Extract the (X, Y) coordinate from the center of the cell holding the provided text.  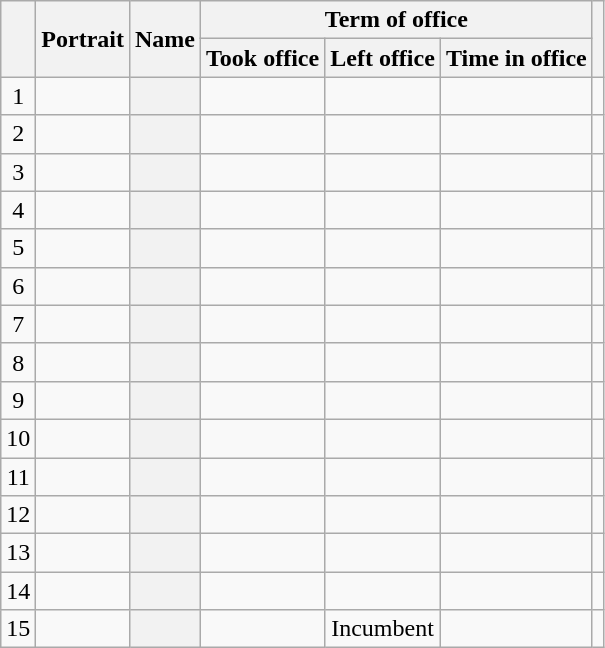
2 (18, 134)
Name (164, 39)
13 (18, 553)
6 (18, 286)
Left office (383, 58)
5 (18, 248)
10 (18, 438)
12 (18, 515)
9 (18, 400)
Incumbent (383, 629)
3 (18, 172)
14 (18, 591)
Portrait (83, 39)
7 (18, 324)
Time in office (516, 58)
4 (18, 210)
1 (18, 96)
8 (18, 362)
Term of office (397, 20)
11 (18, 477)
15 (18, 629)
Took office (263, 58)
